Return (X, Y) of the center of cell containing provided text 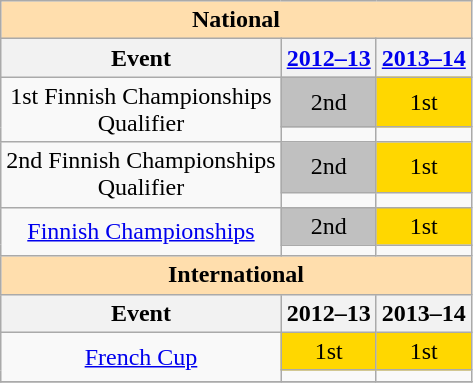
2nd Finnish ChampionshipsQualifier (141, 174)
National (236, 20)
International (236, 275)
Finnish Championships (141, 232)
French Cup (141, 356)
1st Finnish ChampionshipsQualifier (141, 110)
